Determine the (x, y) coordinate at the center of the cell enclosing the given text.  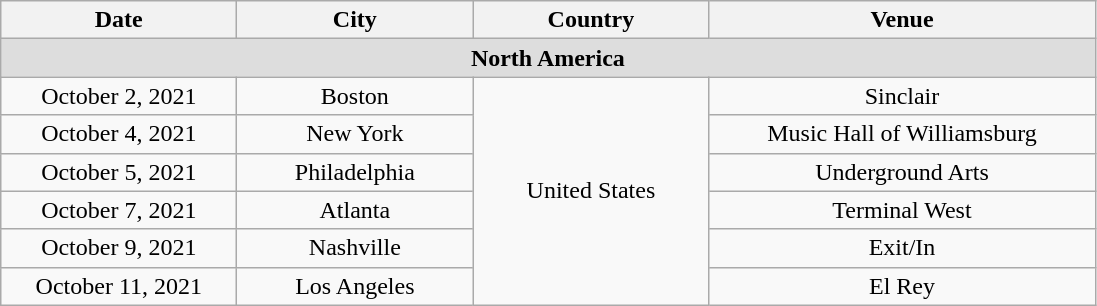
Country (591, 20)
Exit/In (902, 248)
Music Hall of Williamsburg (902, 134)
Sinclair (902, 96)
October 4, 2021 (119, 134)
October 5, 2021 (119, 172)
New York (355, 134)
October 9, 2021 (119, 248)
Venue (902, 20)
October 7, 2021 (119, 210)
Atlanta (355, 210)
Nashville (355, 248)
Terminal West (902, 210)
North America (548, 58)
Date (119, 20)
Los Angeles (355, 286)
Underground Arts (902, 172)
Philadelphia (355, 172)
October 11, 2021 (119, 286)
October 2, 2021 (119, 96)
El Rey (902, 286)
City (355, 20)
Boston (355, 96)
United States (591, 191)
